Return the (X, Y) coordinate for the center point of the cell that contains the specified text.  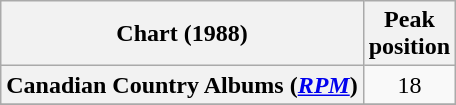
Canadian Country Albums (RPM) (182, 85)
18 (409, 85)
Peakposition (409, 34)
Chart (1988) (182, 34)
